Output the [X, Y] coordinate of the center of the cell containing the given text.  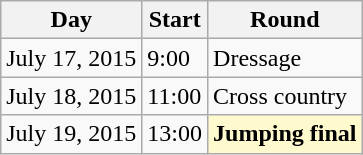
Day [72, 20]
July 17, 2015 [72, 58]
July 18, 2015 [72, 96]
July 19, 2015 [72, 134]
13:00 [175, 134]
9:00 [175, 58]
Cross country [285, 96]
Round [285, 20]
11:00 [175, 96]
Start [175, 20]
Jumping final [285, 134]
Dressage [285, 58]
